Pinpoint the cell where the given text exists, returning its [x, y] midpoint coordinate. 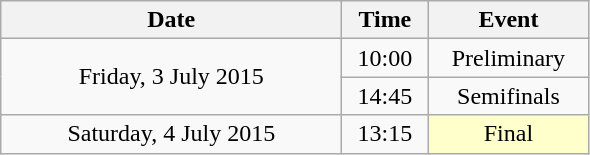
Event [508, 20]
Saturday, 4 July 2015 [172, 134]
Date [172, 20]
Semifinals [508, 96]
Time [385, 20]
13:15 [385, 134]
Friday, 3 July 2015 [172, 77]
Preliminary [508, 58]
10:00 [385, 58]
14:45 [385, 96]
Final [508, 134]
